For the text-containing cell, return its midpoint in [x, y] coordinate format. 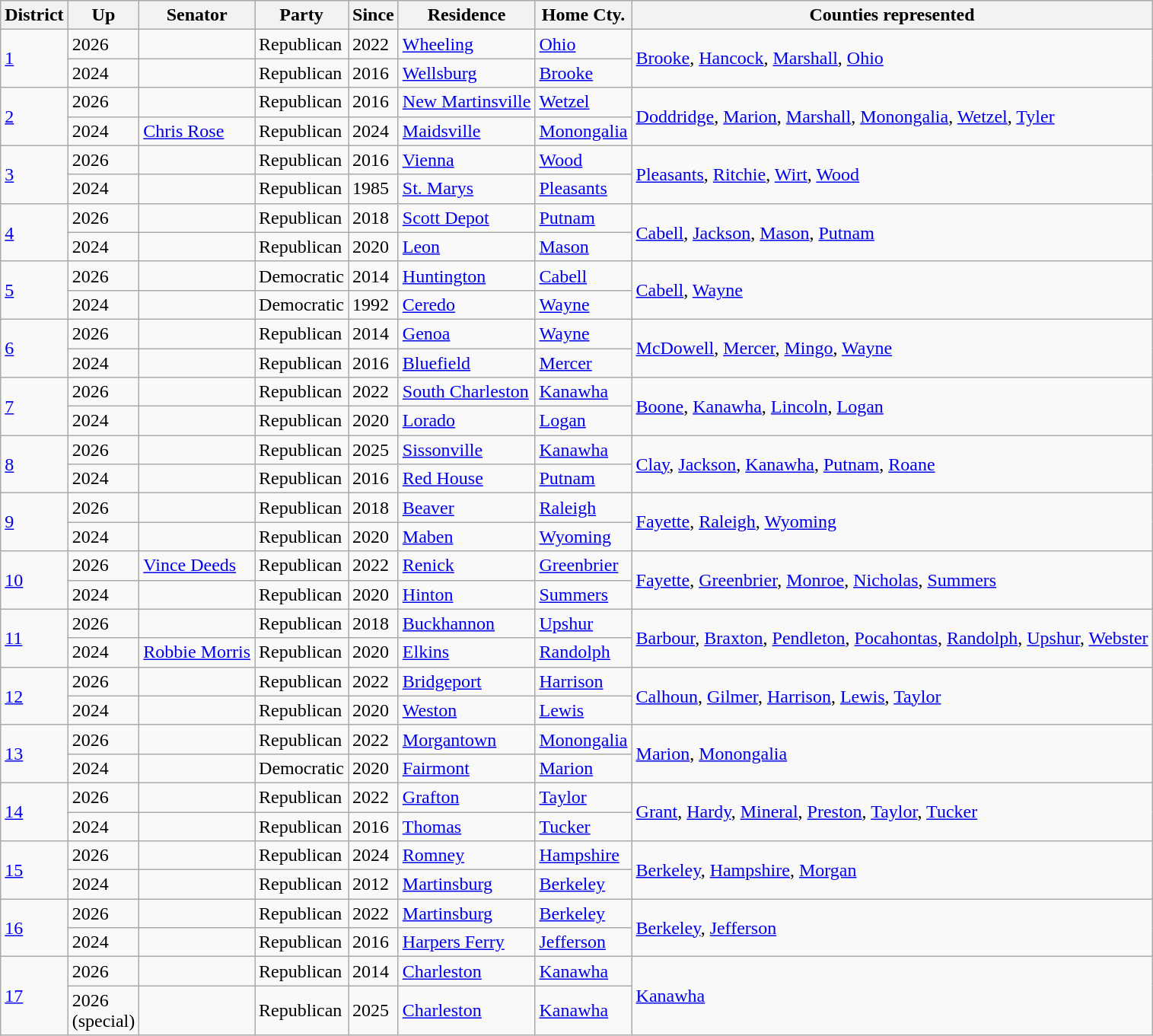
Jefferson [583, 942]
Doddridge, Marion, Marshall, Monongalia, Wetzel, Tyler [892, 116]
Chris Rose [197, 131]
Red House [467, 479]
9 [34, 522]
Bridgeport [467, 681]
Cabell, Wayne [892, 290]
Vince Deeds [197, 566]
Ohio [583, 44]
Since [374, 15]
17 [34, 996]
6 [34, 348]
Barbour, Braxton, Pendleton, Pocahontas, Randolph, Upshur, Webster [892, 638]
Wheeling [467, 44]
Weston [467, 710]
Fairmont [467, 768]
Sissonville [467, 450]
Harrison [583, 681]
Grant, Hardy, Mineral, Preston, Taylor, Tucker [892, 811]
Senator [197, 15]
Marion [583, 768]
Hampshire [583, 856]
Pleasants, Ritchie, Wirt, Wood [892, 174]
Wyoming [583, 537]
2012 [374, 885]
Elkins [467, 652]
Robbie Morris [197, 652]
Marion, Monongalia [892, 754]
Buckhannon [467, 623]
Randolph [583, 652]
1992 [374, 304]
Party [301, 15]
Berkeley, Jefferson [892, 928]
Maben [467, 537]
Wetzel [583, 102]
12 [34, 696]
Brooke [583, 73]
Wellsburg [467, 73]
Brooke, Hancock, Marshall, Ohio [892, 59]
St. Marys [467, 189]
Calhoun, Gilmer, Harrison, Lewis, Taylor [892, 696]
District [34, 15]
Thomas [467, 826]
2026(special) [104, 1011]
Mason [583, 247]
10 [34, 580]
14 [34, 811]
Up [104, 15]
Hinton [467, 595]
Fayette, Raleigh, Wyoming [892, 522]
Morgantown [467, 739]
McDowell, Mercer, Mingo, Wayne [892, 348]
Scott Depot [467, 218]
Summers [583, 595]
Mercer [583, 363]
Genoa [467, 333]
1 [34, 59]
Ceredo [467, 304]
Residence [467, 15]
4 [34, 232]
Maidsville [467, 131]
Fayette, Greenbrier, Monroe, Nicholas, Summers [892, 580]
Taylor [583, 797]
7 [34, 406]
Beaver [467, 508]
15 [34, 870]
Leon [467, 247]
Lewis [583, 710]
Bluefield [467, 363]
Boone, Kanawha, Lincoln, Logan [892, 406]
Home Cty. [583, 15]
Logan [583, 421]
Harpers Ferry [467, 942]
Upshur [583, 623]
Romney [467, 856]
New Martinsville [467, 102]
South Charleston [467, 392]
Clay, Jackson, Kanawha, Putnam, Roane [892, 464]
Greenbrier [583, 566]
16 [34, 928]
1985 [374, 189]
13 [34, 754]
11 [34, 638]
Counties represented [892, 15]
Raleigh [583, 508]
Wood [583, 160]
Cabell, Jackson, Mason, Putnam [892, 232]
Renick [467, 566]
Grafton [467, 797]
Tucker [583, 826]
Lorado [467, 421]
Cabell [583, 276]
Pleasants [583, 189]
8 [34, 464]
2 [34, 116]
Berkeley, Hampshire, Morgan [892, 870]
3 [34, 174]
Huntington [467, 276]
Vienna [467, 160]
5 [34, 290]
